Identify which cell holds the provided text, then report its (x, y) central coordinate. 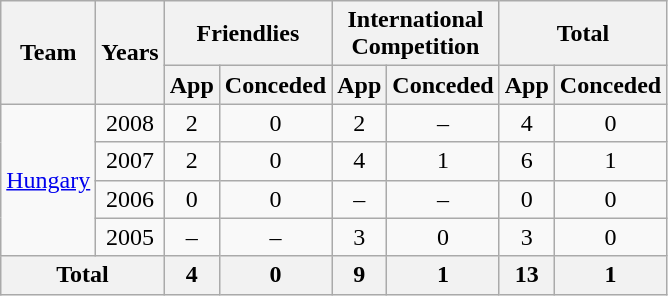
InternationalCompetition (416, 34)
2008 (130, 123)
Hungary (48, 180)
2006 (130, 199)
Years (130, 52)
Friendlies (248, 34)
Team (48, 52)
2007 (130, 161)
2005 (130, 237)
9 (360, 275)
13 (526, 275)
6 (526, 161)
